From the cell containing the given text, extract its center point as (X, Y) coordinate. 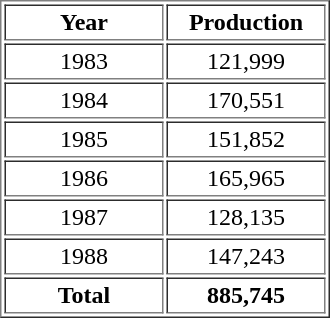
165,965 (246, 178)
121,999 (246, 62)
147,243 (246, 256)
151,852 (246, 140)
1987 (84, 218)
885,745 (246, 296)
128,135 (246, 218)
170,551 (246, 100)
1983 (84, 62)
Year (84, 22)
1984 (84, 100)
Total (84, 296)
1985 (84, 140)
Production (246, 22)
1986 (84, 178)
1988 (84, 256)
